For the text-containing cell, return its midpoint in (x, y) coordinate format. 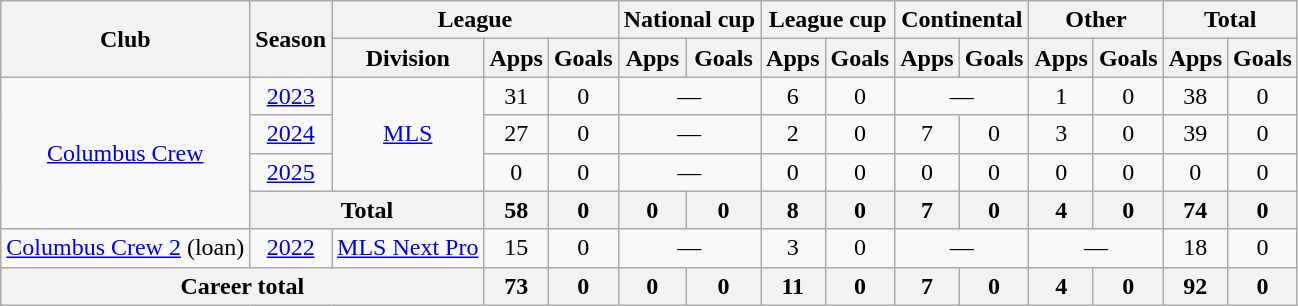
2025 (291, 172)
74 (1195, 210)
18 (1195, 248)
Other (1096, 20)
8 (793, 210)
League cup (828, 20)
1 (1061, 96)
38 (1195, 96)
Continental (962, 20)
Division (408, 58)
Columbus Crew 2 (loan) (126, 248)
League (476, 20)
6 (793, 96)
58 (516, 210)
2024 (291, 134)
73 (516, 286)
Club (126, 39)
2023 (291, 96)
92 (1195, 286)
MLS (408, 134)
31 (516, 96)
2022 (291, 248)
Season (291, 39)
Career total (242, 286)
Columbus Crew (126, 153)
11 (793, 286)
2 (793, 134)
39 (1195, 134)
MLS Next Pro (408, 248)
15 (516, 248)
National cup (689, 20)
27 (516, 134)
